Provide the (X, Y) coordinate of the cell's center where the given text is located.  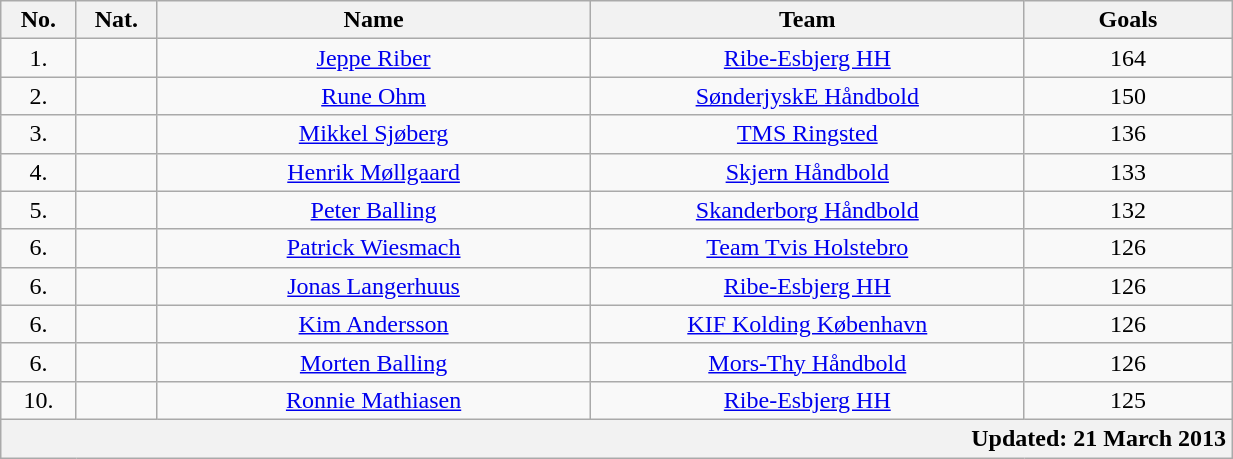
1. (38, 58)
Mors-Thy Håndbold (807, 362)
KIF Kolding København (807, 324)
2. (38, 96)
TMS Ringsted (807, 134)
Rune Ohm (374, 96)
Patrick Wiesmach (374, 248)
Kim Andersson (374, 324)
Peter Balling (374, 210)
Henrik Møllgaard (374, 172)
132 (1128, 210)
Nat. (116, 20)
Jeppe Riber (374, 58)
4. (38, 172)
Morten Balling (374, 362)
Goals (1128, 20)
164 (1128, 58)
Team (807, 20)
Skanderborg Håndbold (807, 210)
Name (374, 20)
125 (1128, 400)
Mikkel Sjøberg (374, 134)
136 (1128, 134)
133 (1128, 172)
No. (38, 20)
10. (38, 400)
5. (38, 210)
Skjern Håndbold (807, 172)
3. (38, 134)
150 (1128, 96)
Team Tvis Holstebro (807, 248)
SønderjyskE Håndbold (807, 96)
Updated: 21 March 2013 (616, 438)
Ronnie Mathiasen (374, 400)
Jonas Langerhuus (374, 286)
